Provide the [x, y] coordinate of the cell's center where the given text is located.  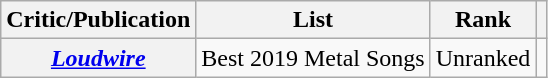
Best 2019 Metal Songs [313, 58]
List [313, 20]
Loudwire [98, 58]
Critic/Publication [98, 20]
Rank [483, 20]
Unranked [483, 58]
